From the cell containing the given text, extract its center point as (x, y) coordinate. 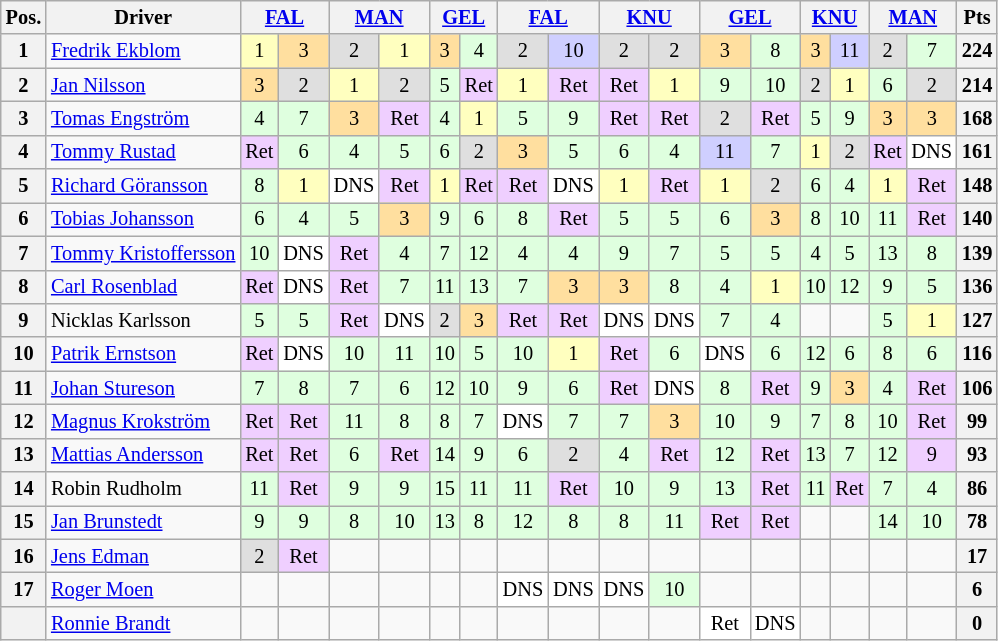
Johan Stureson (143, 388)
Richard Göransson (143, 186)
161 (977, 152)
Tommy Rustad (143, 152)
Jan Nilsson (143, 85)
127 (977, 320)
86 (977, 489)
Magnus Krokström (143, 421)
Nicklas Karlsson (143, 320)
Carl Rosenblad (143, 287)
Jens Edman (143, 556)
Tomas Engström (143, 118)
140 (977, 219)
136 (977, 287)
Robin Rudholm (143, 489)
Jan Brunstedt (143, 522)
78 (977, 522)
16 (24, 556)
Tobias Johansson (143, 219)
224 (977, 51)
139 (977, 253)
Pts (977, 17)
0 (977, 623)
214 (977, 85)
106 (977, 388)
Fredrik Ekblom (143, 51)
Pos. (24, 17)
Mattias Andersson (143, 455)
148 (977, 186)
Patrik Ernstson (143, 354)
Ronnie Brandt (143, 623)
Tommy Kristoffersson (143, 253)
Driver (143, 17)
168 (977, 118)
116 (977, 354)
99 (977, 421)
Roger Moen (143, 589)
93 (977, 455)
